For the text-containing cell, return its midpoint in (X, Y) coordinate format. 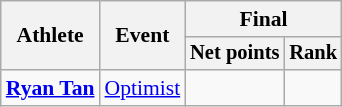
Net points (234, 54)
Rank (313, 54)
Optimist (143, 88)
Athlete (50, 36)
Ryan Tan (50, 88)
Final (264, 19)
Event (143, 36)
